Scan for the cell matching the given text and deliver its (x, y) coordinate at center. 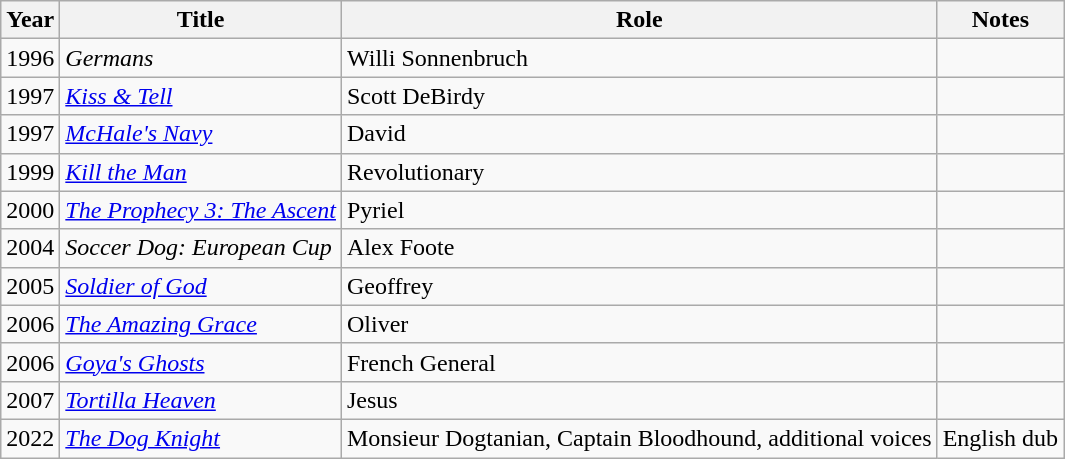
Year (30, 20)
Notes (1000, 20)
Revolutionary (639, 172)
Role (639, 20)
Title (201, 20)
The Prophecy 3: The Ascent (201, 210)
Geoffrey (639, 286)
2007 (30, 400)
2022 (30, 438)
Willi Sonnenbruch (639, 58)
Goya's Ghosts (201, 362)
2005 (30, 286)
Soldier of God (201, 286)
1999 (30, 172)
Alex Foote (639, 248)
Soccer Dog: European Cup (201, 248)
Tortilla Heaven (201, 400)
Oliver (639, 324)
Kiss & Tell (201, 96)
David (639, 134)
2000 (30, 210)
McHale's Navy (201, 134)
The Dog Knight (201, 438)
Scott DeBirdy (639, 96)
Jesus (639, 400)
1996 (30, 58)
English dub (1000, 438)
Kill the Man (201, 172)
French General (639, 362)
Pyriel (639, 210)
Monsieur Dogtanian, Captain Bloodhound, additional voices (639, 438)
Germans (201, 58)
2004 (30, 248)
The Amazing Grace (201, 324)
